Capture the cell that displays the provided text and extract its (x, y) central coordinate. 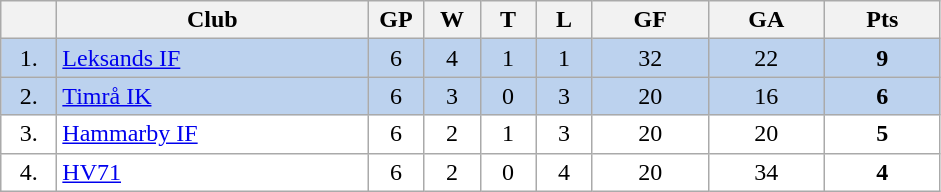
W (452, 20)
Hammarby IF (212, 134)
GF (650, 20)
5 (882, 134)
1. (29, 58)
Club (212, 20)
GA (766, 20)
4. (29, 172)
22 (766, 58)
T (508, 20)
2. (29, 96)
Pts (882, 20)
HV71 (212, 172)
16 (766, 96)
32 (650, 58)
Timrå IK (212, 96)
L (564, 20)
9 (882, 58)
34 (766, 172)
GP (396, 20)
Leksands IF (212, 58)
3. (29, 134)
